Extract the (X, Y) coordinate from the center of the cell holding the provided text.  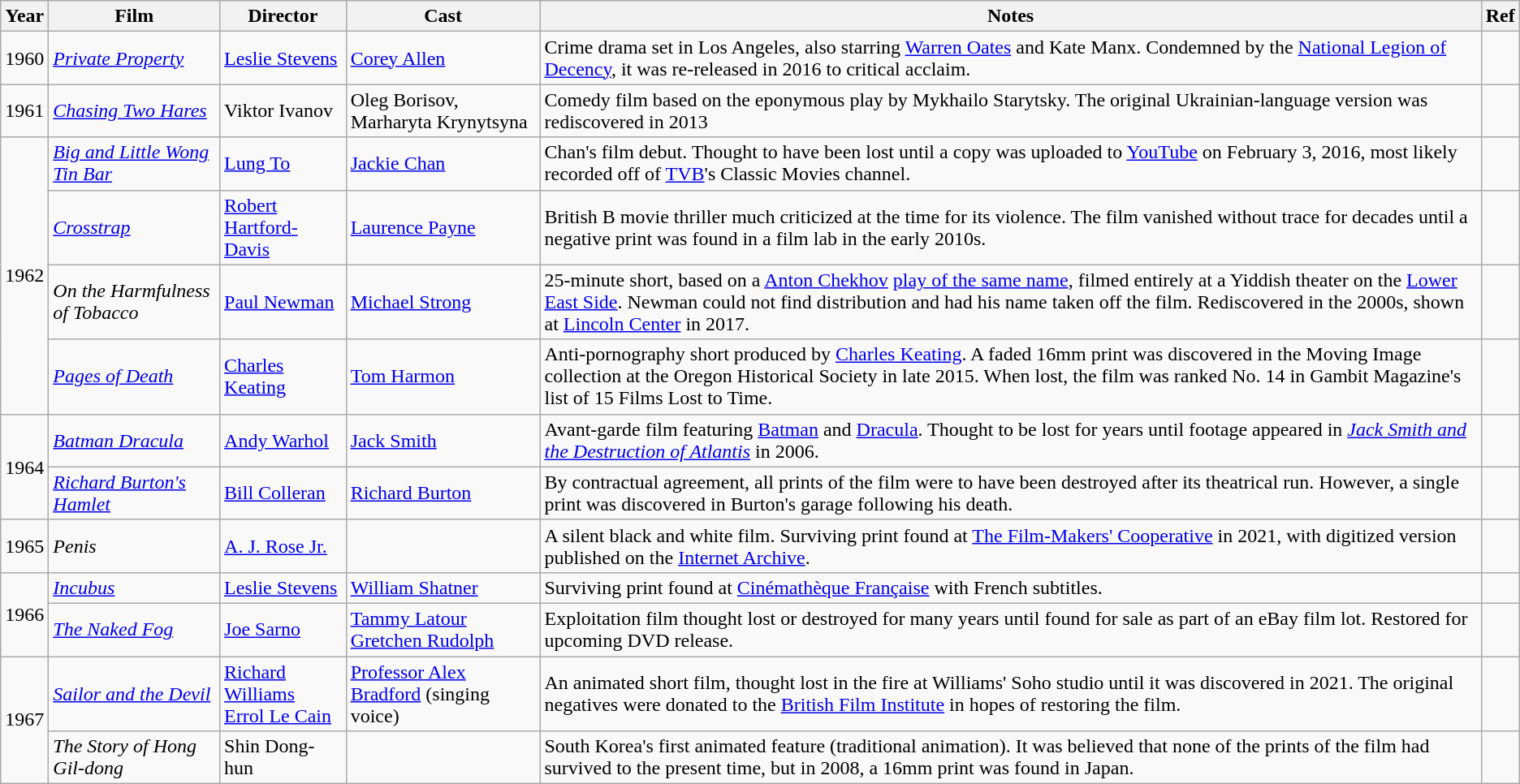
Corey Allen (443, 58)
Big and Little Wong Tin Bar (135, 164)
Andy Warhol (283, 440)
The Story of Hong Gil-dong (135, 758)
Pages of Death (135, 377)
Michael Strong (443, 302)
Jack Smith (443, 440)
Viktor Ivanov (283, 110)
Private Property (135, 58)
Ref (1501, 16)
Lung To (283, 164)
Jackie Chan (443, 164)
1960 (24, 58)
Batman Dracula (135, 440)
Year (24, 16)
Shin Dong-hun (283, 758)
Paul Newman (283, 302)
1964 (24, 467)
Bill Colleran (283, 493)
Oleg Borisov, Marharyta Krynytsyna (443, 110)
Charles Keating (283, 377)
Crosstrap (135, 227)
Penis (135, 545)
A. J. Rose Jr. (283, 545)
Comedy film based on the eponymous play by Mykhailo Starytsky. The original Ukrainian-language version was rediscovered in 2013 (1010, 110)
Cast (443, 16)
Sailor and the Devil (135, 693)
Richard WilliamsErrol Le Cain (283, 693)
1967 (24, 719)
Robert Hartford-Davis (283, 227)
Chasing Two Hares (135, 110)
1961 (24, 110)
Director (283, 16)
Laurence Payne (443, 227)
Notes (1010, 16)
Joe Sarno (283, 630)
1962 (24, 276)
On the Harmfulness of Tobacco (135, 302)
Richard Burton's Hamlet (135, 493)
Surviving print found at Cinémathèque Française with French subtitles. (1010, 588)
1966 (24, 614)
1965 (24, 545)
The Naked Fog (135, 630)
Professor Alex Bradford (singing voice) (443, 693)
Exploitation film thought lost or destroyed for many years until found for sale as part of an eBay film lot. Restored for upcoming DVD release. (1010, 630)
Tom Harmon (443, 377)
Tammy LatourGretchen Rudolph (443, 630)
Richard Burton (443, 493)
Film (135, 16)
William Shatner (443, 588)
Incubus (135, 588)
